Identify which cell holds the provided text, then report its [x, y] central coordinate. 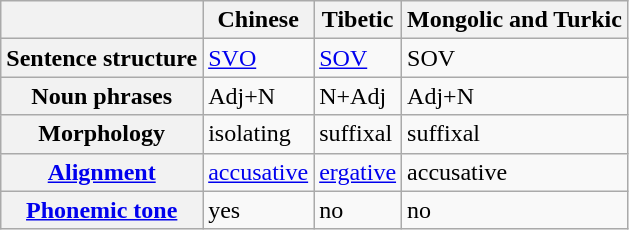
Sentence structure [102, 58]
Tibetic [358, 20]
Morphology [102, 134]
N+Adj [358, 96]
Phonemic tone [102, 210]
SVO [258, 58]
Noun phrases [102, 96]
isolating [258, 134]
Chinese [258, 20]
Mongolic and Turkic [515, 20]
yes [258, 210]
Alignment [102, 172]
ergative [358, 172]
